Scan for the cell matching the given text and deliver its [x, y] coordinate at center. 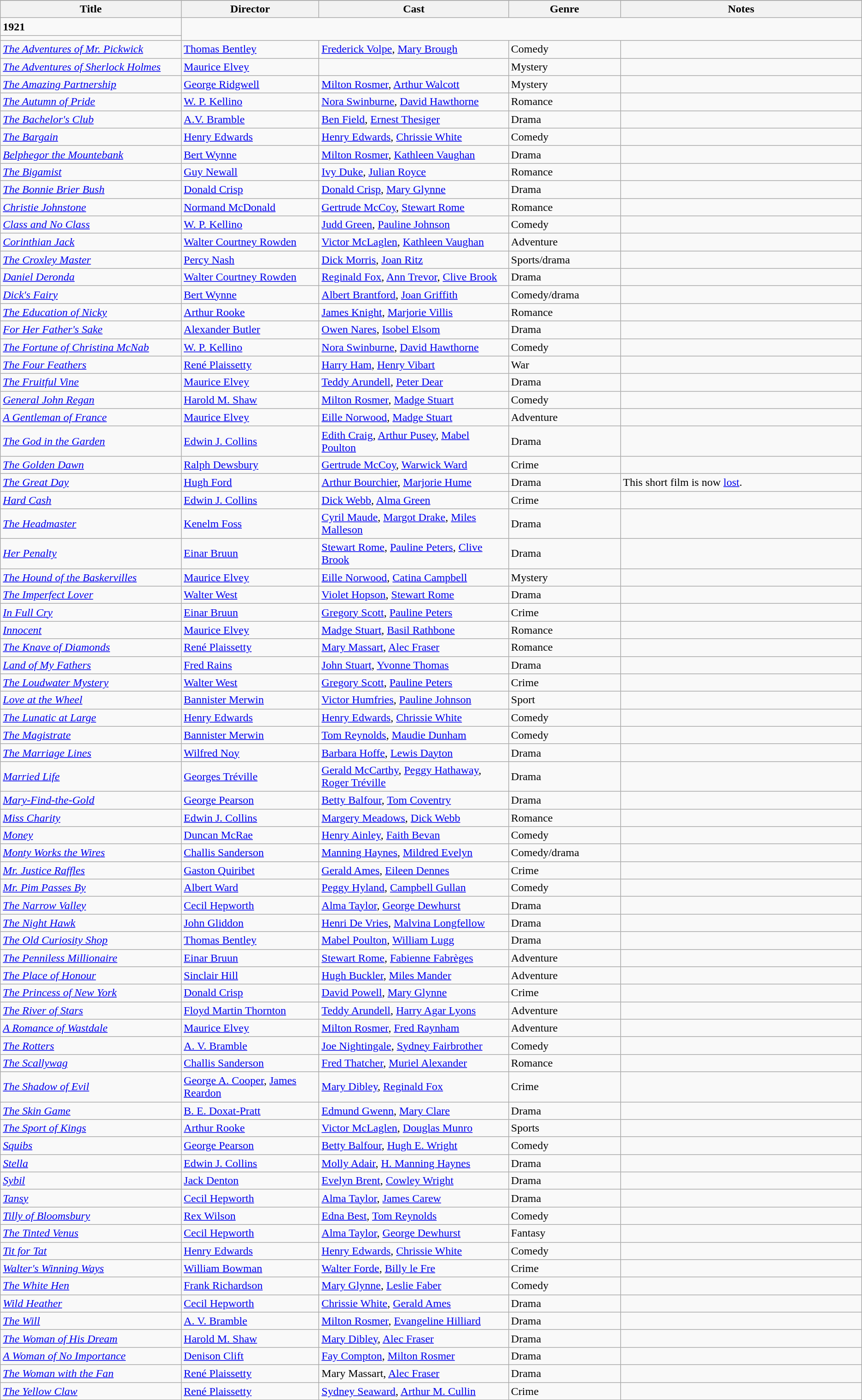
John Stuart, Yvonne Thomas [414, 665]
The Education of Nicky [91, 312]
Mary Dibley, Reginald Fox [414, 1087]
Albert Ward [250, 888]
The Great Day [91, 482]
Dick Morris, Joan Ritz [414, 260]
The Bonnie Brier Bush [91, 189]
A Romance of Wastdale [91, 1028]
Milton Rosmer, Arthur Walcott [414, 84]
Director [250, 9]
The Will [91, 1321]
Stella [91, 1163]
General John Regan [91, 400]
The Skin Game [91, 1110]
Barbara Hoffe, Lewis Dayton [414, 752]
Edith Craig, Arthur Pusey, Mabel Poulton [414, 441]
Madge Stuart, Basil Rathbone [414, 630]
Class and No Class [91, 225]
A Gentleman of France [91, 417]
The Marriage Lines [91, 752]
Sydney Seaward, Arthur M. Cullin [414, 1391]
Gerald Ames, Eileen Dennes [414, 870]
Percy Nash [250, 260]
Donald Crisp, Mary Glynne [414, 189]
This short film is now lost. [741, 482]
Hugh Ford [250, 482]
The Fortune of Christina McNab [91, 347]
William Bowman [250, 1268]
Stewart Rome, Pauline Peters, Clive Brook [414, 554]
Gerald McCarthy, Peggy Hathaway, Roger Tréville [414, 776]
Margery Meadows, Dick Webb [414, 817]
Married Life [91, 776]
The Fruitful Vine [91, 382]
Her Penalty [91, 554]
Gaston Quiribet [250, 870]
The Bachelor's Club [91, 119]
Fred Rains [250, 665]
Betty Balfour, Hugh E. Wright [414, 1146]
Mary Dibley, Alec Fraser [414, 1338]
Belphegor the Mountebank [91, 154]
Hard Cash [91, 500]
Milton Rosmer, Madge Stuart [414, 400]
A Woman of No Importance [91, 1356]
George A. Cooper, James Reardon [250, 1087]
B. E. Doxat-Pratt [250, 1110]
Sinclair Hill [250, 975]
Reginald Fox, Ann Trevor, Clive Brook [414, 277]
Victor McLaglen, Kathleen Vaughan [414, 242]
Corinthian Jack [91, 242]
Daniel Deronda [91, 277]
The Narrow Valley [91, 905]
Ivy Duke, Julian Royce [414, 172]
The Lunatic at Large [91, 717]
Teddy Arundell, Peter Dear [414, 382]
The Knave of Diamonds [91, 647]
Frank Richardson [250, 1286]
Duncan McRae [250, 835]
Frederick Volpe, Mary Brough [414, 49]
Edna Best, Tom Reynolds [414, 1216]
The God in the Garden [91, 441]
Wild Heather [91, 1303]
Edmund Gwenn, Mary Clare [414, 1110]
Milton Rosmer, Kathleen Vaughan [414, 154]
Sports [565, 1128]
Henri De Vries, Malvina Longfellow [414, 923]
Kenelm Foss [250, 524]
Peggy Hyland, Campbell Gullan [414, 888]
The Sport of Kings [91, 1128]
Guy Newall [250, 172]
Georges Tréville [250, 776]
Mary-Find-the-Gold [91, 800]
Squibs [91, 1146]
Wilfred Noy [250, 752]
Love at the Wheel [91, 700]
Betty Balfour, Tom Coventry [414, 800]
The Autumn of Pride [91, 102]
Arthur Bourchier, Marjorie Hume [414, 482]
George Ridgwell [250, 84]
The Loudwater Mystery [91, 682]
Mabel Poulton, William Lugg [414, 940]
Mr. Pim Passes By [91, 888]
The Princess of New York [91, 993]
Dick's Fairy [91, 295]
Albert Brantford, Joan Griffith [414, 295]
The Golden Dawn [91, 465]
Land of My Fathers [91, 665]
Ralph Dewsbury [250, 465]
The Tinted Venus [91, 1233]
Notes [741, 9]
Denison Clift [250, 1356]
Owen Nares, Isobel Elsom [414, 330]
Title [91, 9]
Miss Charity [91, 817]
Ben Field, Ernest Thesiger [414, 119]
James Knight, Marjorie Villis [414, 312]
Milton Rosmer, Evangeline Hilliard [414, 1321]
Mary Glynne, Leslie Faber [414, 1286]
Sports/drama [565, 260]
The Adventures of Mr. Pickwick [91, 49]
The Rotters [91, 1045]
Eille Norwood, Catina Campbell [414, 577]
The Amazing Partnership [91, 84]
The Penniless Millionaire [91, 958]
The White Hen [91, 1286]
War [565, 365]
Sybil [91, 1181]
The Old Curiosity Shop [91, 940]
The Imperfect Lover [91, 595]
The Magistrate [91, 735]
Violet Hopson, Stewart Rome [414, 595]
Jack Denton [250, 1181]
Joe Nightingale, Sydney Fairbrother [414, 1045]
The Shadow of Evil [91, 1087]
A.V. Bramble [250, 119]
Monty Works the Wires [91, 853]
Tit for Tat [91, 1251]
The Croxley Master [91, 260]
Money [91, 835]
John Gliddon [250, 923]
The Hound of the Baskervilles [91, 577]
The Bargain [91, 137]
Alexander Butler [250, 330]
The Headmaster [91, 524]
Chrissie White, Gerald Ames [414, 1303]
Henry Ainley, Faith Bevan [414, 835]
The Woman with the Fan [91, 1373]
The Place of Honour [91, 975]
Victor McLaglen, Douglas Munro [414, 1128]
The Adventures of Sherlock Holmes [91, 67]
The Bigamist [91, 172]
Sport [565, 700]
Floyd Martin Thornton [250, 1010]
Christie Johnstone [91, 207]
The Yellow Claw [91, 1391]
Tansy [91, 1198]
Innocent [91, 630]
Tom Reynolds, Maudie Dunham [414, 735]
Fay Compton, Milton Rosmer [414, 1356]
Manning Haynes, Mildred Evelyn [414, 853]
Evelyn Brent, Cowley Wright [414, 1181]
The Four Feathers [91, 365]
Normand McDonald [250, 207]
Mr. Justice Raffles [91, 870]
Cyril Maude, Margot Drake, Miles Malleson [414, 524]
The Woman of His Dream [91, 1338]
Eille Norwood, Madge Stuart [414, 417]
Walter Forde, Billy le Fre [414, 1268]
Gertrude McCoy, Warwick Ward [414, 465]
Gertrude McCoy, Stewart Rome [414, 207]
Alma Taylor, James Carew [414, 1198]
Genre [565, 9]
Fantasy [565, 1233]
The Scallywag [91, 1063]
Tilly of Bloomsbury [91, 1216]
Judd Green, Pauline Johnson [414, 225]
Walter's Winning Ways [91, 1268]
The Night Hawk [91, 923]
Victor Humfries, Pauline Johnson [414, 700]
Rex Wilson [250, 1216]
The River of Stars [91, 1010]
For Her Father's Sake [91, 330]
Stewart Rome, Fabienne Fabrèges [414, 958]
1921 [91, 27]
Fred Thatcher, Muriel Alexander [414, 1063]
Molly Adair, H. Manning Haynes [414, 1163]
Teddy Arundell, Harry Agar Lyons [414, 1010]
Dick Webb, Alma Green [414, 500]
In Full Cry [91, 612]
Hugh Buckler, Miles Mander [414, 975]
Milton Rosmer, Fred Raynham [414, 1028]
David Powell, Mary Glynne [414, 993]
Cast [414, 9]
Harry Ham, Henry Vibart [414, 365]
